Detect which cell encompasses the target text, then output its [X, Y] center coordinate. 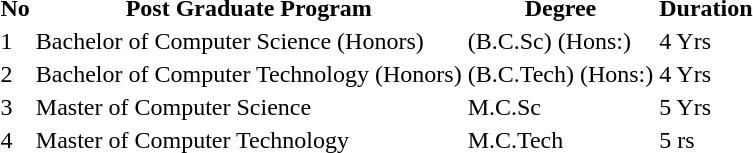
Bachelor of Computer Technology (Honors) [248, 74]
Bachelor of Computer Science (Honors) [248, 41]
(B.C.Sc) (Hons:) [560, 41]
M.C.Sc [560, 107]
Master of Computer Science [248, 107]
(B.C.Tech) (Hons:) [560, 74]
